Search for the cell housing the specified text and yield its (x, y) center coordinate. 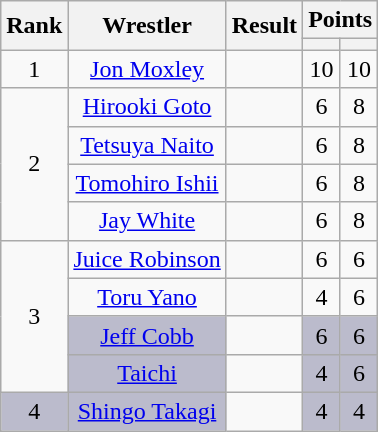
Rank (34, 26)
1 (34, 69)
Jay White (147, 221)
Jeff Cobb (147, 335)
Result (264, 26)
Jon Moxley (147, 69)
Hirooki Goto (147, 107)
Taichi (147, 373)
Shingo Takagi (147, 411)
Points (340, 20)
Tomohiro Ishii (147, 183)
3 (34, 316)
Toru Yano (147, 297)
Tetsuya Naito (147, 145)
Wrestler (147, 26)
Juice Robinson (147, 259)
2 (34, 164)
